Search for the cell housing the specified text and yield its [X, Y] center coordinate. 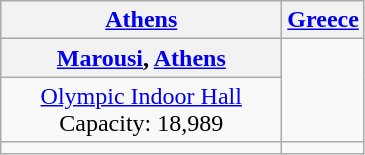
Olympic Indoor HallCapacity: 18,989 [142, 110]
Greece [324, 20]
Athens [142, 20]
Marousi, Athens [142, 58]
